Capture the cell that displays the provided text and extract its [X, Y] central coordinate. 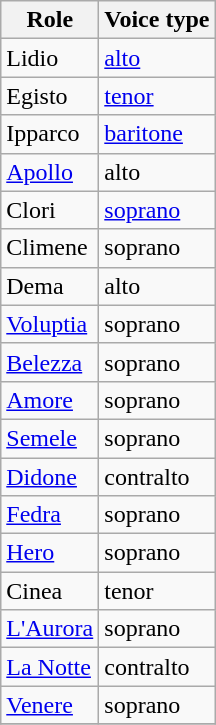
Venere [50, 705]
Voice type [157, 20]
La Notte [50, 667]
Clori [50, 210]
Hero [50, 553]
Role [50, 20]
Lidio [50, 58]
Apollo [50, 172]
Fedra [50, 515]
Cinea [50, 591]
Voluptia [50, 324]
Amore [50, 400]
Climene [50, 248]
Egisto [50, 96]
Belezza [50, 362]
Semele [50, 438]
Didone [50, 477]
Dema [50, 286]
Ipparco [50, 134]
baritone [157, 134]
L'Aurora [50, 629]
